Find where the given text appears and provide that cell's center as [X, Y] coordinate. 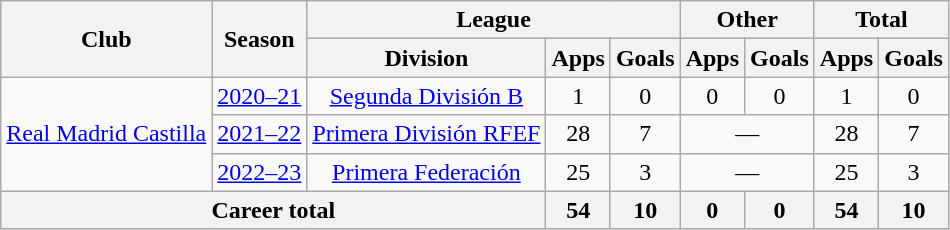
Other [747, 20]
Segunda División B [426, 96]
Total [881, 20]
Primera División RFEF [426, 134]
Season [260, 39]
Club [106, 39]
Division [426, 58]
2021–22 [260, 134]
Career total [274, 210]
Primera Federación [426, 172]
Real Madrid Castilla [106, 134]
2022–23 [260, 172]
League [494, 20]
2020–21 [260, 96]
